Search for the cell housing the specified text and yield its (x, y) center coordinate. 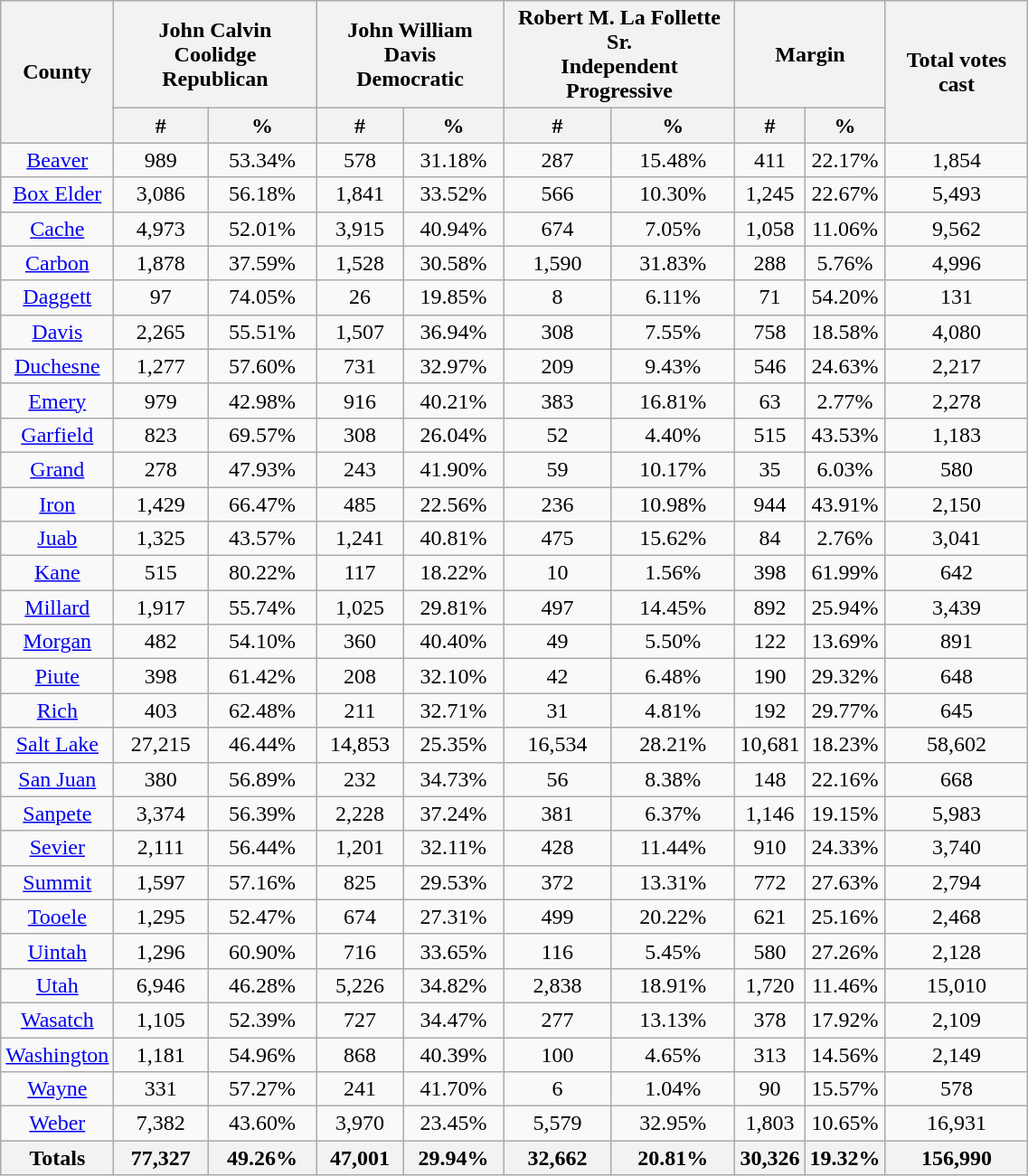
16,534 (557, 745)
31.18% (454, 160)
1,277 (161, 366)
19.32% (844, 1158)
40.21% (454, 400)
John Calvin CoolidgeRepublican (215, 54)
Totals (58, 1158)
3,439 (957, 607)
Duchesne (58, 366)
31 (557, 710)
26 (360, 297)
Wasatch (58, 1020)
944 (770, 503)
9,562 (957, 229)
Sanpete (58, 814)
910 (770, 848)
61.42% (262, 676)
2,468 (957, 917)
97 (161, 297)
2,109 (957, 1020)
Garfield (58, 435)
29.32% (844, 676)
29.81% (454, 607)
716 (360, 951)
22.67% (844, 194)
San Juan (58, 779)
475 (557, 539)
14.45% (673, 607)
29.53% (454, 882)
277 (557, 1020)
18.22% (454, 573)
Utah (58, 985)
979 (161, 400)
892 (770, 607)
Summit (58, 882)
13.31% (673, 882)
5.50% (673, 642)
11.46% (844, 985)
77,327 (161, 1158)
645 (957, 710)
11.06% (844, 229)
17.92% (844, 1020)
209 (557, 366)
2,265 (161, 332)
4,973 (161, 229)
758 (770, 332)
14,853 (360, 745)
43.53% (844, 435)
2,217 (957, 366)
1,878 (161, 263)
34.47% (454, 1020)
22.56% (454, 503)
117 (360, 573)
Kane (58, 573)
Millard (58, 607)
1,720 (770, 985)
52 (557, 435)
47,001 (360, 1158)
148 (770, 779)
6.48% (673, 676)
1,429 (161, 503)
29.94% (454, 1158)
2,228 (360, 814)
53.34% (262, 160)
55.74% (262, 607)
29.77% (844, 710)
642 (957, 573)
1,146 (770, 814)
236 (557, 503)
232 (360, 779)
7.55% (673, 332)
485 (360, 503)
36.94% (454, 332)
Robert M. La Follette Sr.Independent Progressive (619, 54)
4,996 (957, 263)
288 (770, 263)
43.60% (262, 1124)
546 (770, 366)
331 (161, 1089)
Weber (58, 1124)
John William Davis Democratic (410, 54)
13.13% (673, 1020)
22.17% (844, 160)
1,854 (957, 160)
499 (557, 917)
27,215 (161, 745)
192 (770, 710)
566 (557, 194)
41.70% (454, 1089)
Wayne (58, 1089)
Washington (58, 1055)
3,374 (161, 814)
100 (557, 1055)
3,970 (360, 1124)
46.44% (262, 745)
52.01% (262, 229)
22.16% (844, 779)
58,602 (957, 745)
825 (360, 882)
18.23% (844, 745)
2,150 (957, 503)
1.04% (673, 1089)
Salt Lake (58, 745)
Morgan (58, 642)
772 (770, 882)
16,931 (957, 1124)
27.63% (844, 882)
18.58% (844, 332)
Grand (58, 469)
1,241 (360, 539)
6 (557, 1089)
Emery (58, 400)
1,803 (770, 1124)
43.91% (844, 503)
5,226 (360, 985)
Uintah (58, 951)
32.95% (673, 1124)
5,493 (957, 194)
14.56% (844, 1055)
66.47% (262, 503)
54.96% (262, 1055)
11.44% (673, 848)
1,181 (161, 1055)
1,295 (161, 917)
32.97% (454, 366)
Margin (810, 54)
20.22% (673, 917)
15.57% (844, 1089)
49.26% (262, 1158)
43.57% (262, 539)
Carbon (58, 263)
Iron (58, 503)
15,010 (957, 985)
3,915 (360, 229)
71 (770, 297)
52.39% (262, 1020)
241 (360, 1089)
Davis (58, 332)
63 (770, 400)
59 (557, 469)
34.73% (454, 779)
23.45% (454, 1124)
2.76% (844, 539)
1,245 (770, 194)
24.33% (844, 848)
10.98% (673, 503)
County (58, 72)
46.28% (262, 985)
57.60% (262, 366)
13.69% (844, 642)
Daggett (58, 297)
868 (360, 1055)
4.81% (673, 710)
648 (957, 676)
28.21% (673, 745)
33.65% (454, 951)
32.71% (454, 710)
7.05% (673, 229)
4.40% (673, 435)
1,058 (770, 229)
49 (557, 642)
33.52% (454, 194)
40.39% (454, 1055)
25.94% (844, 607)
7,382 (161, 1124)
74.05% (262, 297)
25.16% (844, 917)
56.18% (262, 194)
Piute (58, 676)
27.31% (454, 917)
Cache (58, 229)
208 (360, 676)
1.56% (673, 573)
16.81% (673, 400)
428 (557, 848)
10.30% (673, 194)
Rich (58, 710)
916 (360, 400)
383 (557, 400)
243 (360, 469)
6.03% (844, 469)
60.90% (262, 951)
56.39% (262, 814)
2,838 (557, 985)
372 (557, 882)
Beaver (58, 160)
381 (557, 814)
1,025 (360, 607)
2,278 (957, 400)
20.81% (673, 1158)
9.43% (673, 366)
42 (557, 676)
40.81% (454, 539)
211 (360, 710)
1,296 (161, 951)
31.83% (673, 263)
69.57% (262, 435)
2,794 (957, 882)
5.45% (673, 951)
Tooele (58, 917)
30,326 (770, 1158)
27.26% (844, 951)
891 (957, 642)
190 (770, 676)
1,841 (360, 194)
1,590 (557, 263)
8.38% (673, 779)
52.47% (262, 917)
10.65% (844, 1124)
6,946 (161, 985)
84 (770, 539)
5.76% (844, 263)
2,128 (957, 951)
47.93% (262, 469)
156,990 (957, 1158)
26.04% (454, 435)
Total votes cast (957, 72)
1,325 (161, 539)
32.11% (454, 848)
61.99% (844, 573)
57.16% (262, 882)
10 (557, 573)
54.10% (262, 642)
482 (161, 642)
731 (360, 366)
1,183 (957, 435)
116 (557, 951)
1,105 (161, 1020)
54.20% (844, 297)
18.91% (673, 985)
380 (161, 779)
360 (360, 642)
4,080 (957, 332)
40.94% (454, 229)
Juab (58, 539)
4.65% (673, 1055)
287 (557, 160)
5,579 (557, 1124)
56 (557, 779)
1,917 (161, 607)
2.77% (844, 400)
24.63% (844, 366)
497 (557, 607)
80.22% (262, 573)
403 (161, 710)
1,201 (360, 848)
37.24% (454, 814)
3,086 (161, 194)
15.62% (673, 539)
5,983 (957, 814)
34.82% (454, 985)
35 (770, 469)
1,507 (360, 332)
19.15% (844, 814)
40.40% (454, 642)
19.85% (454, 297)
Box Elder (58, 194)
10.17% (673, 469)
378 (770, 1020)
131 (957, 297)
1,597 (161, 882)
3,041 (957, 539)
37.59% (262, 263)
8 (557, 297)
122 (770, 642)
57.27% (262, 1089)
90 (770, 1089)
15.48% (673, 160)
823 (161, 435)
1,528 (360, 263)
Sevier (58, 848)
668 (957, 779)
55.51% (262, 332)
25.35% (454, 745)
42.98% (262, 400)
989 (161, 160)
30.58% (454, 263)
621 (770, 917)
56.89% (262, 779)
3,740 (957, 848)
2,111 (161, 848)
41.90% (454, 469)
727 (360, 1020)
62.48% (262, 710)
6.11% (673, 297)
6.37% (673, 814)
313 (770, 1055)
2,149 (957, 1055)
32.10% (454, 676)
56.44% (262, 848)
411 (770, 160)
10,681 (770, 745)
32,662 (557, 1158)
278 (161, 469)
